For the text-containing cell, return its midpoint in [X, Y] coordinate format. 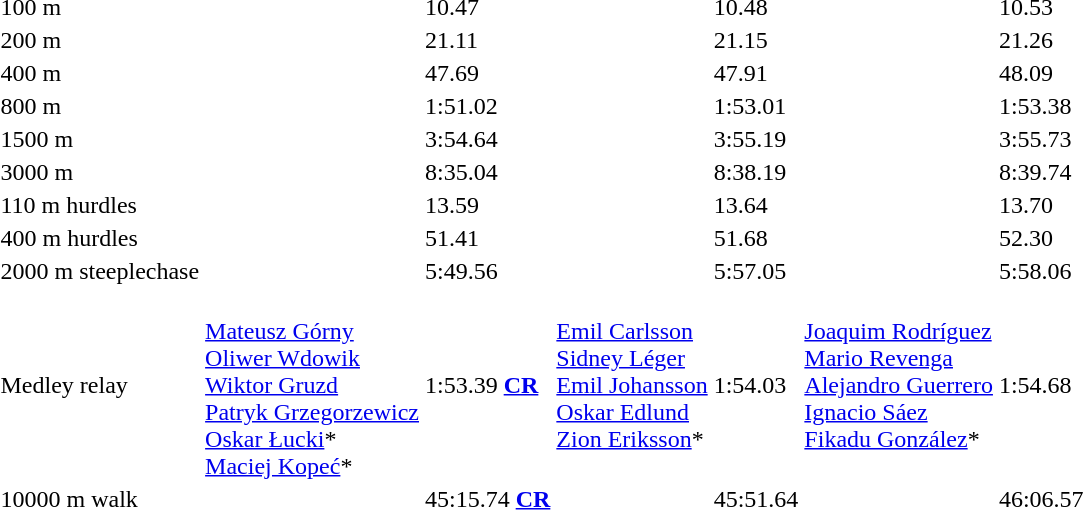
1:53.01 [756, 106]
3:55.19 [756, 139]
5:49.56 [488, 271]
1:53.39 CR [488, 385]
Emil CarlssonSidney LégerEmil JohanssonOskar EdlundZion Eriksson* [632, 385]
51.41 [488, 238]
51.68 [756, 238]
8:35.04 [488, 172]
5:57.05 [756, 271]
3:54.64 [488, 139]
13.64 [756, 205]
47.91 [756, 73]
13.59 [488, 205]
Joaquim RodríguezMario RevengaAlejandro GuerreroIgnacio SáezFikadu González* [899, 385]
Mateusz GórnyOliwer WdowikWiktor GruzdPatryk GrzegorzewiczOskar Łucki*Maciej Kopeć* [312, 385]
47.69 [488, 73]
21.11 [488, 40]
1:54.03 [756, 385]
21.15 [756, 40]
8:38.19 [756, 172]
1:51.02 [488, 106]
